Search for the cell housing the specified text and yield its [x, y] center coordinate. 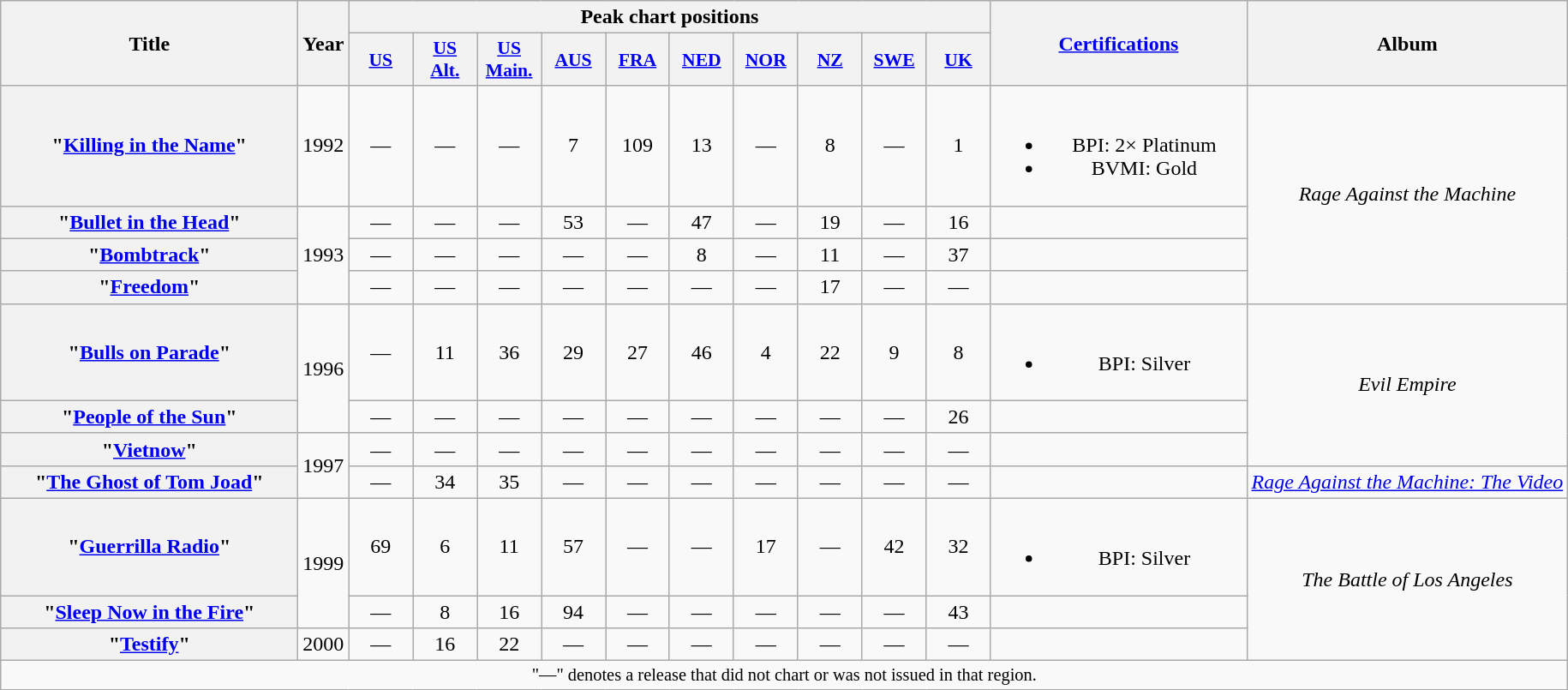
"Testify" [149, 645]
NZ [829, 60]
Rage Against the Machine [1407, 195]
NED [701, 60]
USAlt. [446, 60]
NOR [766, 60]
1999 [324, 562]
Certifications [1119, 43]
32 [958, 547]
47 [701, 222]
13 [701, 146]
42 [895, 547]
109 [637, 146]
35 [509, 482]
"Bulls on Parade" [149, 351]
69 [380, 547]
7 [574, 146]
1997 [324, 465]
US [380, 60]
9 [895, 351]
"Vietnow" [149, 449]
"Killing in the Name" [149, 146]
4 [766, 351]
"Sleep Now in the Fire" [149, 611]
46 [701, 351]
"—" denotes a release that did not chart or was not issued in that region. [785, 675]
Peak chart positions [670, 17]
"Bullet in the Head" [149, 222]
36 [509, 351]
"Freedom" [149, 287]
Album [1407, 43]
BPI: 2× PlatinumBVMI: Gold [1119, 146]
Evil Empire [1407, 384]
SWE [895, 60]
AUS [574, 60]
"The Ghost of Tom Joad" [149, 482]
19 [829, 222]
UK [958, 60]
1993 [324, 255]
1 [958, 146]
26 [958, 417]
6 [446, 547]
1992 [324, 146]
29 [574, 351]
27 [637, 351]
34 [446, 482]
"People of the Sun" [149, 417]
USMain. [509, 60]
37 [958, 255]
Rage Against the Machine: The Video [1407, 482]
1996 [324, 369]
57 [574, 547]
Title [149, 43]
"Bombtrack" [149, 255]
94 [574, 611]
"Guerrilla Radio" [149, 547]
Year [324, 43]
The Battle of Los Angeles [1407, 579]
2000 [324, 645]
43 [958, 611]
53 [574, 222]
FRA [637, 60]
